Find where the given text appears and provide that cell's center as [x, y] coordinate. 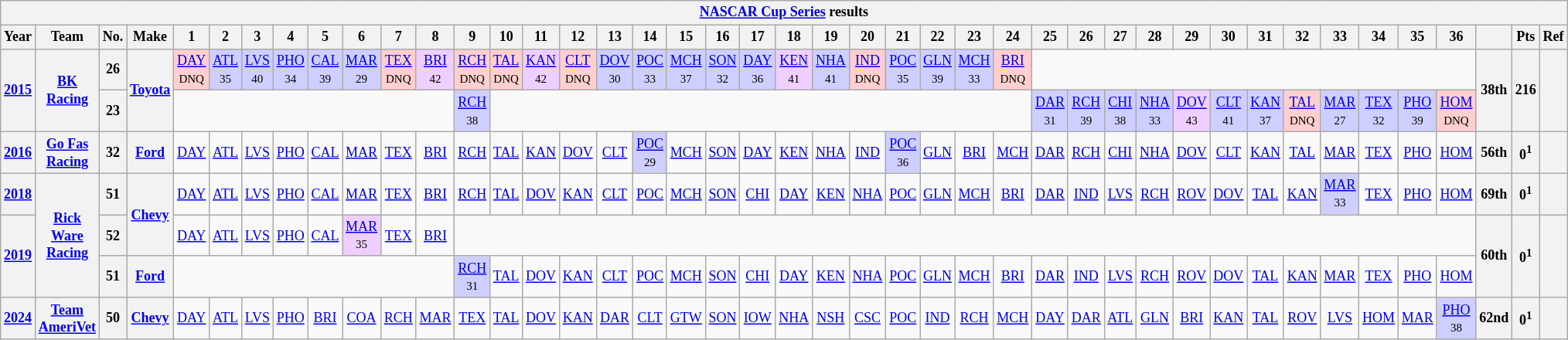
4 [291, 37]
6 [362, 37]
CSC [868, 318]
50 [113, 318]
GTW [686, 318]
MCH37 [686, 70]
11 [541, 37]
KAN37 [1266, 111]
DAR31 [1050, 111]
Year [19, 37]
20 [868, 37]
2016 [19, 152]
KAN42 [541, 70]
14 [650, 37]
27 [1120, 37]
36 [1457, 37]
31 [1266, 37]
KEN41 [794, 70]
5 [325, 37]
18 [794, 37]
15 [686, 37]
9 [472, 37]
25 [1050, 37]
POC36 [903, 152]
21 [903, 37]
38th [1494, 90]
RCH31 [472, 277]
33 [1340, 37]
POC35 [903, 70]
34 [1379, 37]
216 [1526, 90]
1 [192, 37]
BRIDNQ [1013, 70]
INDDNQ [868, 70]
GLN39 [938, 70]
17 [758, 37]
COA [362, 318]
Toyota [150, 90]
DAYDNQ [192, 70]
DOV43 [1191, 111]
POC29 [650, 152]
19 [831, 37]
CLTDNQ [578, 70]
PHO39 [1417, 111]
LVS40 [257, 70]
POC33 [650, 70]
Pts [1526, 37]
30 [1229, 37]
CAL39 [325, 70]
12 [578, 37]
Rick Ware Racing [66, 235]
SON32 [722, 70]
MAR35 [362, 236]
CHI38 [1120, 111]
MAR27 [1340, 111]
CLT41 [1229, 111]
TEX32 [1379, 111]
2 [226, 37]
PHO34 [291, 70]
56th [1494, 152]
69th [1494, 194]
BRI42 [435, 70]
Team AmeriVet [66, 318]
MCH33 [974, 70]
22 [938, 37]
7 [398, 37]
NHA41 [831, 70]
29 [1191, 37]
2018 [19, 194]
MAR33 [1340, 194]
3 [257, 37]
62nd [1494, 318]
PHO38 [1457, 318]
DOV30 [615, 70]
BK Racing [66, 90]
MAR29 [362, 70]
24 [1013, 37]
NSH [831, 318]
Make [150, 37]
No. [113, 37]
Team [66, 37]
NASCAR Cup Series results [784, 12]
16 [722, 37]
2019 [19, 257]
NHA33 [1155, 111]
RCHDNQ [472, 70]
RCH39 [1086, 111]
RCH38 [472, 111]
Go Fas Racing [66, 152]
28 [1155, 37]
60th [1494, 257]
10 [506, 37]
IOW [758, 318]
DAY36 [758, 70]
TEXDNQ [398, 70]
2015 [19, 90]
8 [435, 37]
HOMDNQ [1457, 111]
35 [1417, 37]
13 [615, 37]
ATL35 [226, 70]
52 [113, 236]
2024 [19, 318]
Ref [1553, 37]
